Return [x, y] of the center of cell containing provided text 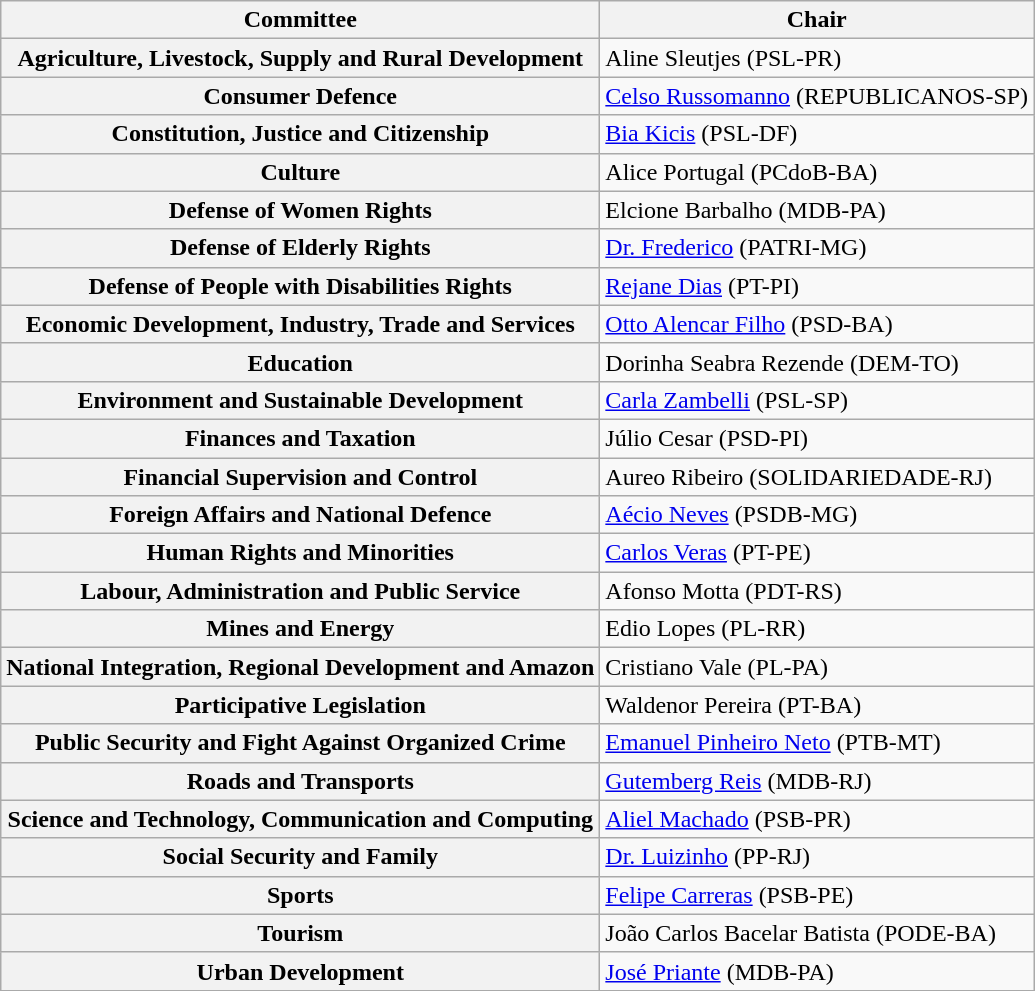
Júlio Cesar (PSD-PI) [817, 438]
Science and Technology, Communication and Computing [300, 819]
Carla Zambelli (PSL-SP) [817, 400]
Afonso Motta (PDT-RS) [817, 591]
Cristiano Vale (PL-PA) [817, 667]
José Priante (MDB-PA) [817, 971]
Constitution, Justice and Citizenship [300, 134]
Social Security and Family [300, 857]
Education [300, 362]
Elcione Barbalho (MDB-PA) [817, 210]
Sports [300, 895]
Waldenor Pereira (PT-BA) [817, 705]
Labour, Administration and Public Service [300, 591]
Economic Development, Industry, Trade and Services [300, 324]
Emanuel Pinheiro Neto (PTB-MT) [817, 743]
Roads and Transports [300, 781]
Defense of Women Rights [300, 210]
Aline Sleutjes (PSL-PR) [817, 58]
Mines and Energy [300, 629]
Dorinha Seabra Rezende (DEM-TO) [817, 362]
Alice Portugal (PCdoB-BA) [817, 172]
Dr. Frederico (PATRI-MG) [817, 248]
Edio Lopes (PL-RR) [817, 629]
Carlos Veras (PT-PE) [817, 553]
Tourism [300, 933]
Defense of People with Disabilities Rights [300, 286]
Dr. Luizinho (PP-RJ) [817, 857]
Otto Alencar Filho (PSD-BA) [817, 324]
Human Rights and Minorities [300, 553]
Chair [817, 20]
Culture [300, 172]
Defense of Elderly Rights [300, 248]
Agriculture, Livestock, Supply and Rural Development [300, 58]
National Integration, Regional Development and Amazon [300, 667]
Environment and Sustainable Development [300, 400]
Aliel Machado (PSB-PR) [817, 819]
Bia Kicis (PSL-DF) [817, 134]
Urban Development [300, 971]
Aécio Neves (PSDB-MG) [817, 515]
Gutemberg Reis (MDB-RJ) [817, 781]
Finances and Taxation [300, 438]
Foreign Affairs and National Defence [300, 515]
Aureo Ribeiro (SOLIDARIEDADE-RJ) [817, 477]
Felipe Carreras (PSB-PE) [817, 895]
João Carlos Bacelar Batista (PODE-BA) [817, 933]
Participative Legislation [300, 705]
Public Security and Fight Against Organized Crime [300, 743]
Committee [300, 20]
Consumer Defence [300, 96]
Celso Russomanno (REPUBLICANOS-SP) [817, 96]
Financial Supervision and Control [300, 477]
Rejane Dias (PT-PI) [817, 286]
